Determine the (x, y) coordinate at the center of the cell enclosing the given text.  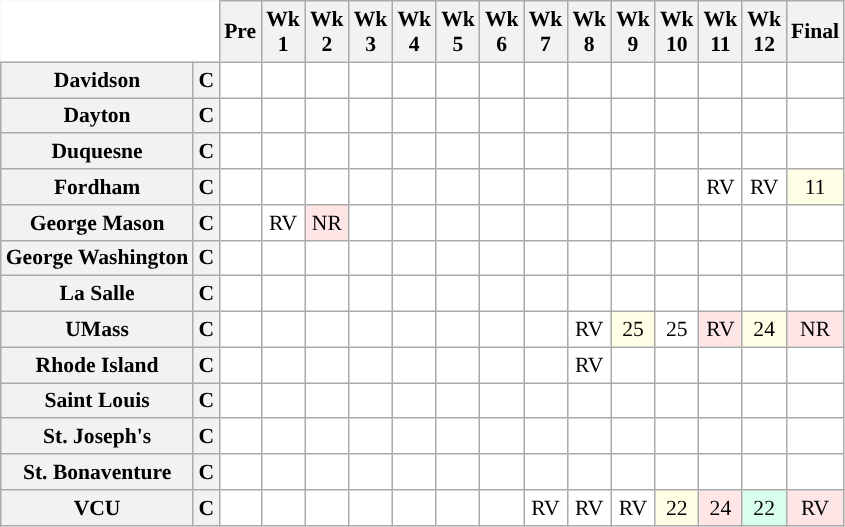
George Mason (98, 223)
Rhode Island (98, 365)
Final (815, 32)
Wk11 (721, 32)
VCU (98, 508)
Fordham (98, 187)
Pre (240, 32)
Wk1 (283, 32)
Wk8 (589, 32)
Wk4 (414, 32)
Duquesne (98, 152)
Wk6 (502, 32)
Wk5 (458, 32)
UMass (98, 330)
Wk2 (327, 32)
Dayton (98, 116)
Wk3 (371, 32)
Saint Louis (98, 401)
St. Bonaventure (98, 472)
La Salle (98, 294)
St. Joseph's (98, 437)
Wk12 (764, 32)
11 (815, 187)
Wk10 (677, 32)
Davidson (98, 80)
Wk7 (546, 32)
Wk9 (633, 32)
George Washington (98, 258)
